Return the (x, y) coordinate for the center point of the cell that contains the specified text.  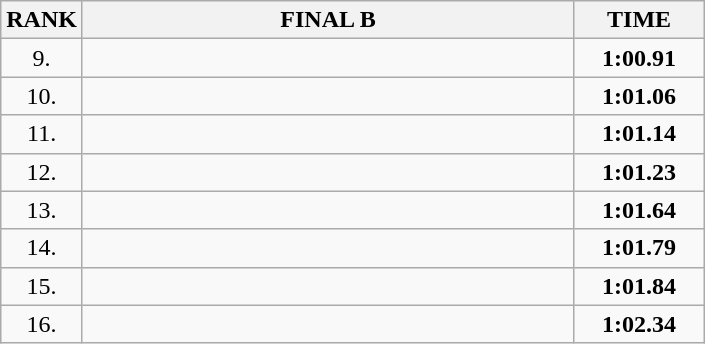
13. (42, 210)
12. (42, 172)
1:01.14 (640, 134)
1:01.79 (640, 248)
1:01.64 (640, 210)
1:00.91 (640, 58)
1:01.23 (640, 172)
1:01.06 (640, 96)
1:02.34 (640, 324)
16. (42, 324)
14. (42, 248)
10. (42, 96)
RANK (42, 20)
TIME (640, 20)
1:01.84 (640, 286)
11. (42, 134)
15. (42, 286)
9. (42, 58)
FINAL B (328, 20)
